Scan for the cell matching the given text and deliver its [X, Y] coordinate at center. 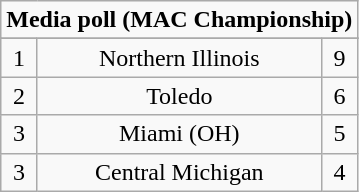
4 [339, 172]
Miami (OH) [179, 134]
1 [19, 58]
2 [19, 96]
Central Michigan [179, 172]
6 [339, 96]
5 [339, 134]
Toledo [179, 96]
Northern Illinois [179, 58]
Media poll (MAC Championship) [180, 20]
9 [339, 58]
